From the cell containing the given text, extract its center point as (X, Y) coordinate. 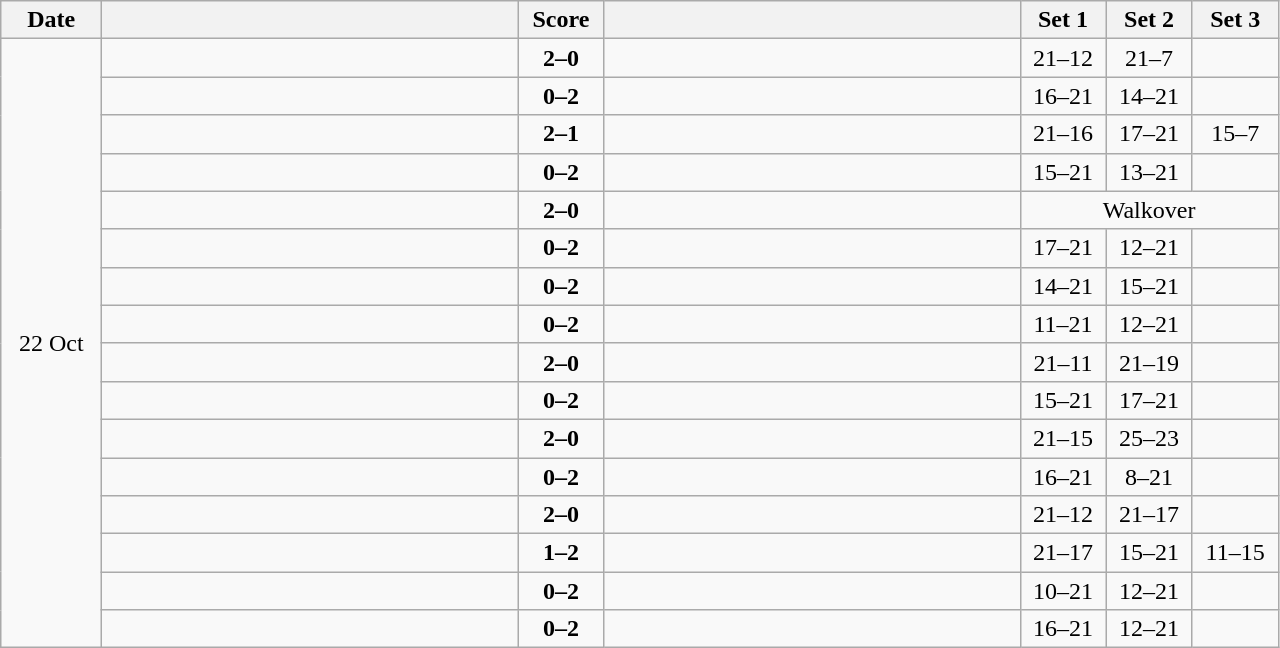
8–21 (1149, 477)
2–1 (561, 134)
Walkover (1149, 210)
21–16 (1063, 134)
Date (52, 20)
Score (561, 20)
11–15 (1235, 553)
10–21 (1063, 591)
Set 2 (1149, 20)
1–2 (561, 553)
11–21 (1063, 324)
25–23 (1149, 438)
Set 3 (1235, 20)
21–19 (1149, 362)
21–7 (1149, 58)
22 Oct (52, 344)
21–11 (1063, 362)
Set 1 (1063, 20)
21–15 (1063, 438)
13–21 (1149, 172)
15–7 (1235, 134)
